Locate the cell with the specified text and output its (X, Y) center coordinate. 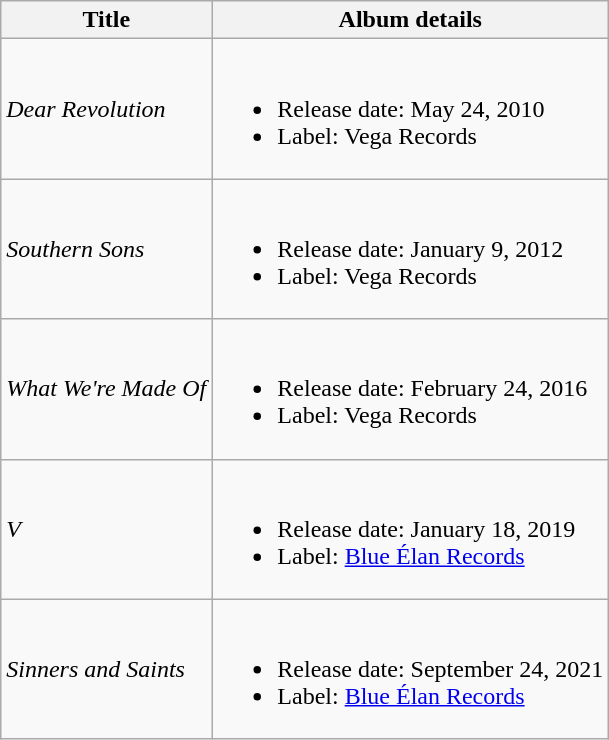
Southern Sons (106, 249)
Release date: January 9, 2012Label: Vega Records (410, 249)
Release date: September 24, 2021Label: Blue Élan Records (410, 669)
What We're Made Of (106, 389)
Release date: January 18, 2019Label: Blue Élan Records (410, 529)
V (106, 529)
Sinners and Saints (106, 669)
Album details (410, 20)
Title (106, 20)
Release date: May 24, 2010Label: Vega Records (410, 109)
Dear Revolution (106, 109)
Release date: February 24, 2016Label: Vega Records (410, 389)
